Detect which cell encompasses the target text, then output its [X, Y] center coordinate. 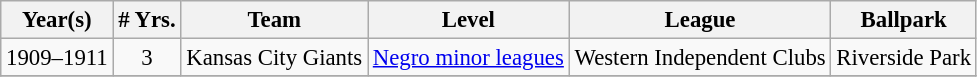
# Yrs. [147, 20]
1909–1911 [57, 58]
League [700, 20]
Riverside Park [904, 58]
Kansas City Giants [274, 58]
3 [147, 58]
Level [469, 20]
Ballpark [904, 20]
Western Independent Clubs [700, 58]
Negro minor leagues [469, 58]
Team [274, 20]
Year(s) [57, 20]
